Search for the cell housing the specified text and yield its [x, y] center coordinate. 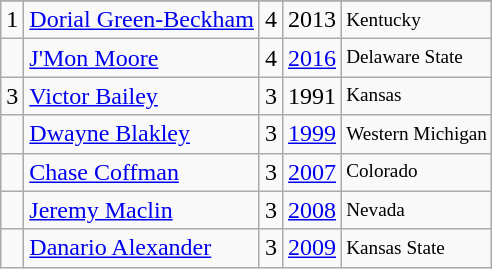
Chase Coffman [142, 172]
2013 [312, 20]
Victor Bailey [142, 96]
Danario Alexander [142, 248]
Delaware State [417, 58]
1999 [312, 134]
Dwayne Blakley [142, 134]
Colorado [417, 172]
2009 [312, 248]
Kansas State [417, 248]
Kentucky [417, 20]
Kansas [417, 96]
Nevada [417, 210]
1991 [312, 96]
J'Mon Moore [142, 58]
Western Michigan [417, 134]
Dorial Green-Beckham [142, 20]
1 [12, 20]
Jeremy Maclin [142, 210]
2008 [312, 210]
2007 [312, 172]
2016 [312, 58]
